From the cell containing the given text, extract its center point as [x, y] coordinate. 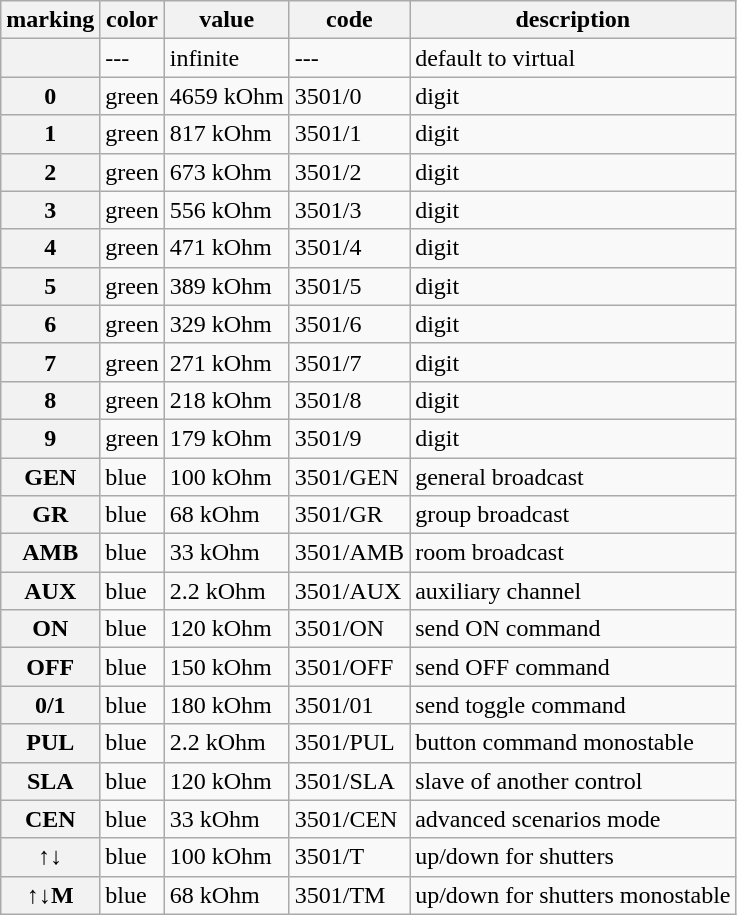
default to virtual [573, 58]
GR [50, 515]
389 kOhm [226, 286]
3501/5 [349, 286]
auxiliary channel [573, 591]
3501/CEN [349, 819]
3501/2 [349, 172]
8 [50, 400]
271 kOhm [226, 362]
PUL [50, 743]
3501/6 [349, 324]
817 kOhm [226, 134]
3501/T [349, 857]
3501/7 [349, 362]
send toggle command [573, 705]
advanced scenarios mode [573, 819]
CEN [50, 819]
AUX [50, 591]
150 kOhm [226, 667]
3501/8 [349, 400]
6 [50, 324]
7 [50, 362]
179 kOhm [226, 438]
↑↓ [50, 857]
3501/AUX [349, 591]
556 kOhm [226, 210]
value [226, 20]
3501/PUL [349, 743]
3501/SLA [349, 781]
infinite [226, 58]
OFF [50, 667]
3501/4 [349, 248]
color [132, 20]
3 [50, 210]
1 [50, 134]
3501/OFF [349, 667]
3501/TM [349, 895]
3501/AMB [349, 553]
2 [50, 172]
SLA [50, 781]
up/down for shutters [573, 857]
3501/9 [349, 438]
GEN [50, 477]
ON [50, 629]
218 kOhm [226, 400]
general broadcast [573, 477]
3501/0 [349, 96]
description [573, 20]
9 [50, 438]
send ON command [573, 629]
code [349, 20]
button command monostable [573, 743]
3501/ON [349, 629]
marking [50, 20]
send OFF command [573, 667]
4659 kOhm [226, 96]
329 kOhm [226, 324]
group broadcast [573, 515]
3501/3 [349, 210]
3501/1 [349, 134]
room broadcast [573, 553]
4 [50, 248]
180 kOhm [226, 705]
0 [50, 96]
↑↓M [50, 895]
3501/GEN [349, 477]
673 kOhm [226, 172]
AMB [50, 553]
slave of another control [573, 781]
471 kOhm [226, 248]
3501/GR [349, 515]
0/1 [50, 705]
3501/01 [349, 705]
5 [50, 286]
up/down for shutters monostable [573, 895]
